From the cell containing the given text, extract its center point as (x, y) coordinate. 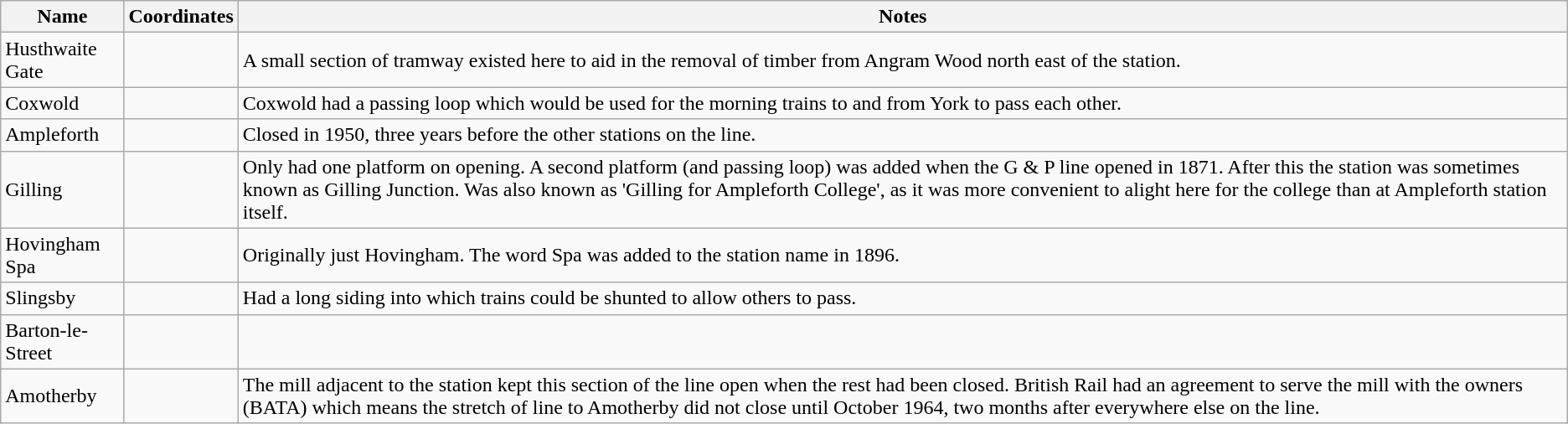
Closed in 1950, three years before the other stations on the line. (903, 135)
Slingsby (62, 298)
Coxwold had a passing loop which would be used for the morning trains to and from York to pass each other. (903, 103)
Had a long siding into which trains could be shunted to allow others to pass. (903, 298)
Ampleforth (62, 135)
Gilling (62, 189)
Amotherby (62, 396)
A small section of tramway existed here to aid in the removal of timber from Angram Wood north east of the station. (903, 60)
Coxwold (62, 103)
Husthwaite Gate (62, 60)
Coordinates (181, 17)
Name (62, 17)
Notes (903, 17)
Barton-le-Street (62, 342)
Originally just Hovingham. The word Spa was added to the station name in 1896. (903, 255)
Hovingham Spa (62, 255)
